From the cell containing the given text, extract its center point as (X, Y) coordinate. 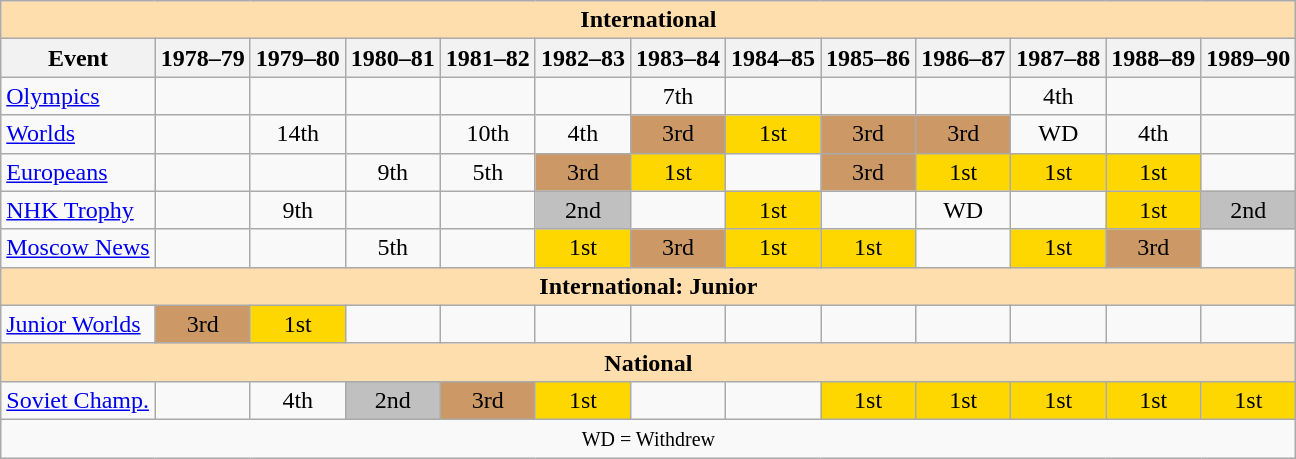
7th (678, 96)
1982–83 (582, 58)
1989–90 (1248, 58)
National (648, 362)
1979–80 (298, 58)
1985–86 (868, 58)
Moscow News (78, 248)
Event (78, 58)
1986–87 (964, 58)
1980–81 (392, 58)
1984–85 (774, 58)
1988–89 (1154, 58)
14th (298, 134)
WD = Withdrew (648, 438)
1978–79 (202, 58)
Junior Worlds (78, 324)
Europeans (78, 172)
Soviet Champ. (78, 400)
1987–88 (1058, 58)
Worlds (78, 134)
Olympics (78, 96)
International: Junior (648, 286)
NHK Trophy (78, 210)
1983–84 (678, 58)
1981–82 (488, 58)
10th (488, 134)
International (648, 20)
